Locate the cell with the specified text and output its [X, Y] center coordinate. 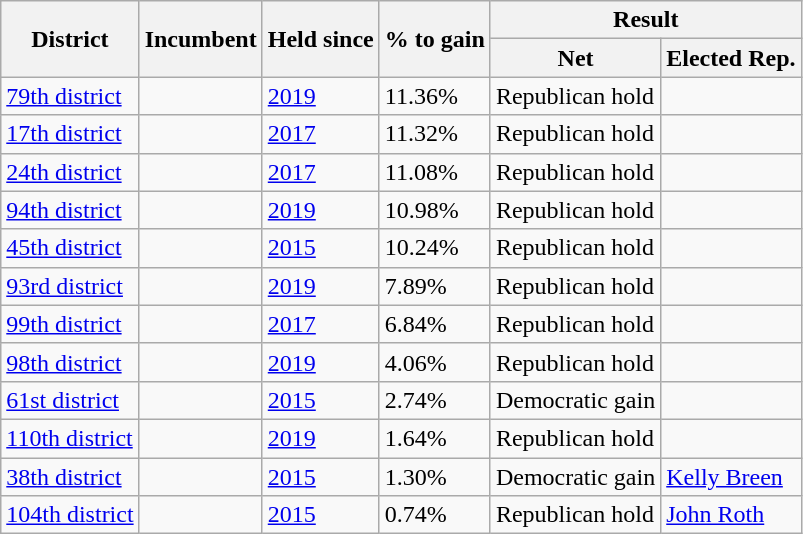
93rd district [70, 286]
98th district [70, 362]
Elected Rep. [731, 58]
District [70, 39]
110th district [70, 438]
24th district [70, 172]
John Roth [731, 515]
94th district [70, 210]
Incumbent [200, 39]
Kelly Breen [731, 477]
Net [575, 58]
61st district [70, 400]
7.89% [434, 286]
79th district [70, 96]
0.74% [434, 515]
11.36% [434, 96]
Held since [320, 39]
11.32% [434, 134]
45th district [70, 248]
104th district [70, 515]
10.24% [434, 248]
% to gain [434, 39]
1.30% [434, 477]
Result [646, 20]
10.98% [434, 210]
1.64% [434, 438]
11.08% [434, 172]
38th district [70, 477]
99th district [70, 324]
4.06% [434, 362]
6.84% [434, 324]
17th district [70, 134]
2.74% [434, 400]
